Search for the cell housing the specified text and yield its (x, y) center coordinate. 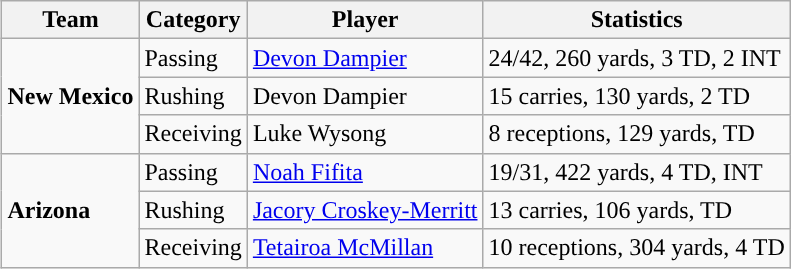
Luke Wysong (365, 134)
New Mexico (70, 96)
Statistics (636, 20)
24/42, 260 yards, 3 TD, 2 INT (636, 58)
Player (365, 20)
Jacory Croskey-Merritt (365, 210)
19/31, 422 yards, 4 TD, INT (636, 172)
Team (70, 20)
8 receptions, 129 yards, TD (636, 134)
15 carries, 130 yards, 2 TD (636, 96)
Arizona (70, 210)
13 carries, 106 yards, TD (636, 210)
10 receptions, 304 yards, 4 TD (636, 248)
Category (193, 20)
Noah Fifita (365, 172)
Tetairoa McMillan (365, 248)
